Determine the [x, y] coordinate at the center of the cell enclosing the given text.  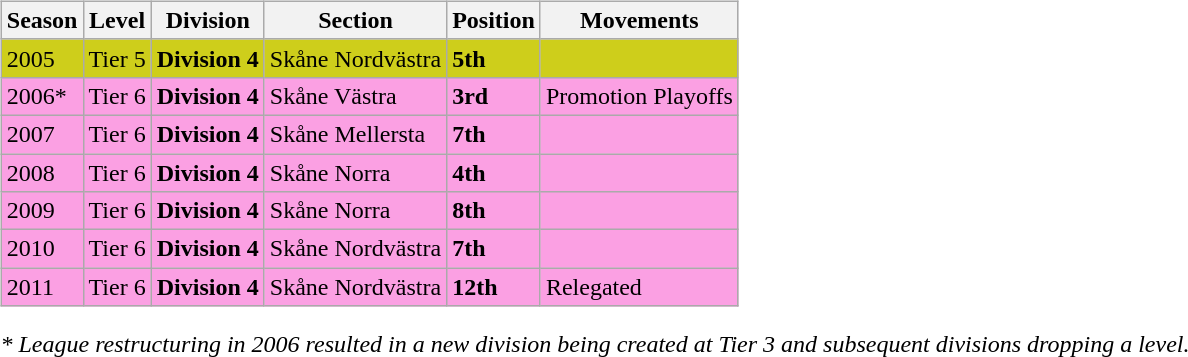
2009 [42, 211]
Skåne Mellersta [355, 134]
5th [494, 58]
Relegated [639, 287]
Level [117, 20]
2011 [42, 287]
2007 [42, 134]
2005 [42, 58]
Movements [639, 20]
4th [494, 173]
12th [494, 287]
8th [494, 211]
Promotion Playoffs [639, 96]
3rd [494, 96]
2010 [42, 249]
Season [42, 20]
Position [494, 20]
Skåne Västra [355, 96]
Division [208, 20]
2006* [42, 96]
Tier 5 [117, 58]
Section [355, 20]
2008 [42, 173]
